Identify which cell holds the provided text, then report its (x, y) central coordinate. 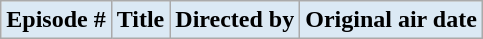
Episode # (56, 20)
Original air date (392, 20)
Directed by (235, 20)
Title (140, 20)
